Locate the cell with the specified text and output its (x, y) center coordinate. 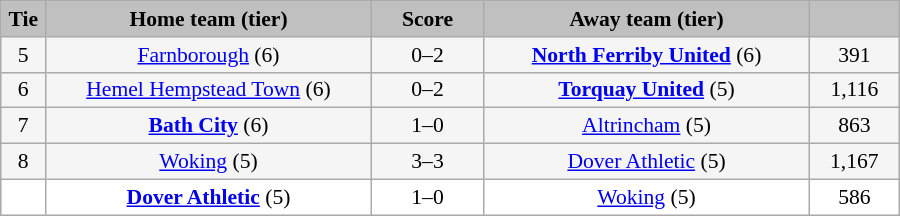
Altrincham (5) (647, 126)
North Ferriby United (6) (647, 55)
6 (24, 90)
863 (854, 126)
Bath City (6) (209, 126)
Away team (tier) (647, 19)
8 (24, 162)
7 (24, 126)
Hemel Hempstead Town (6) (209, 90)
391 (854, 55)
5 (24, 55)
1,167 (854, 162)
Torquay United (5) (647, 90)
Tie (24, 19)
3–3 (427, 162)
Farnborough (6) (209, 55)
586 (854, 197)
Home team (tier) (209, 19)
Score (427, 19)
1,116 (854, 90)
